Determine the (x, y) coordinate at the center of the cell enclosing the given text.  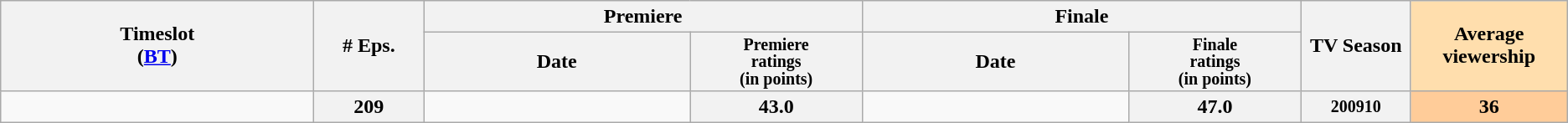
Average viewership (1489, 46)
# Eps. (369, 46)
200910 (1355, 106)
209 (369, 106)
Premiere (643, 17)
43.0 (776, 106)
Premiereratings(in points) (776, 62)
Finale (1082, 17)
Timeslot (BT) (157, 46)
47.0 (1215, 106)
36 (1489, 106)
TV Season (1355, 46)
Finaleratings(in points) (1215, 62)
